Identify which cell holds the provided text, then report its [X, Y] central coordinate. 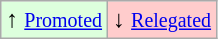
↓ Relegated [162, 20]
↑ Promoted [54, 20]
